Identify which cell holds the provided text, then report its (x, y) central coordinate. 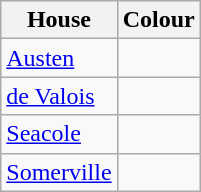
House (59, 20)
Austen (59, 58)
de Valois (59, 96)
Colour (158, 20)
Seacole (59, 134)
Somerville (59, 172)
